Return the [X, Y] coordinate for the center point of the cell that contains the specified text.  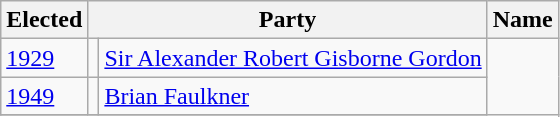
Sir Alexander Robert Gisborne Gordon [293, 58]
1949 [44, 96]
Brian Faulkner [293, 96]
Party [288, 20]
Elected [44, 20]
1929 [44, 58]
Name [522, 20]
